Capture the cell that displays the provided text and extract its (x, y) central coordinate. 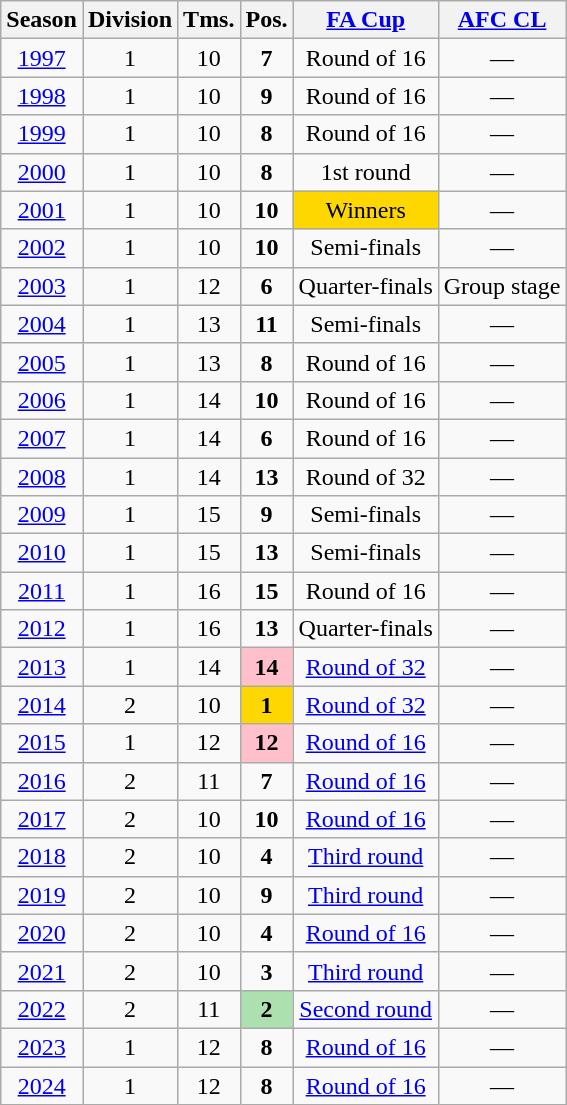
2009 (42, 515)
2008 (42, 477)
2007 (42, 438)
2000 (42, 172)
Pos. (266, 20)
Season (42, 20)
2020 (42, 933)
2016 (42, 781)
2001 (42, 210)
2015 (42, 743)
Tms. (209, 20)
2011 (42, 591)
Group stage (502, 286)
2014 (42, 705)
1997 (42, 58)
Winners (366, 210)
2006 (42, 400)
2023 (42, 1047)
1st round (366, 172)
2013 (42, 667)
Second round (366, 1009)
2024 (42, 1085)
Division (130, 20)
2022 (42, 1009)
2002 (42, 248)
FA Cup (366, 20)
2005 (42, 362)
2003 (42, 286)
AFC CL (502, 20)
1999 (42, 134)
3 (266, 971)
2017 (42, 819)
2019 (42, 895)
2010 (42, 553)
2004 (42, 324)
2012 (42, 629)
2018 (42, 857)
2021 (42, 971)
1998 (42, 96)
